Return [X, Y] of the center of cell containing provided text 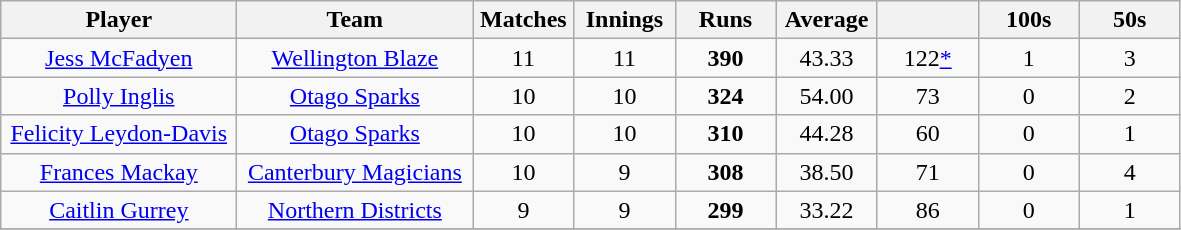
100s [1028, 20]
Jess McFadyen [119, 58]
Innings [624, 20]
Wellington Blaze [355, 58]
310 [726, 134]
38.50 [826, 172]
60 [928, 134]
Canterbury Magicians [355, 172]
44.28 [826, 134]
4 [1130, 172]
122* [928, 58]
73 [928, 96]
54.00 [826, 96]
390 [726, 58]
2 [1130, 96]
Player [119, 20]
43.33 [826, 58]
299 [726, 210]
308 [726, 172]
Matches [524, 20]
Polly Inglis [119, 96]
Average [826, 20]
71 [928, 172]
Northern Districts [355, 210]
86 [928, 210]
Runs [726, 20]
Team [355, 20]
3 [1130, 58]
Caitlin Gurrey [119, 210]
Felicity Leydon-Davis [119, 134]
33.22 [826, 210]
Frances Mackay [119, 172]
50s [1130, 20]
324 [726, 96]
